Return the [x, y] coordinate for the center point of the cell that contains the specified text.  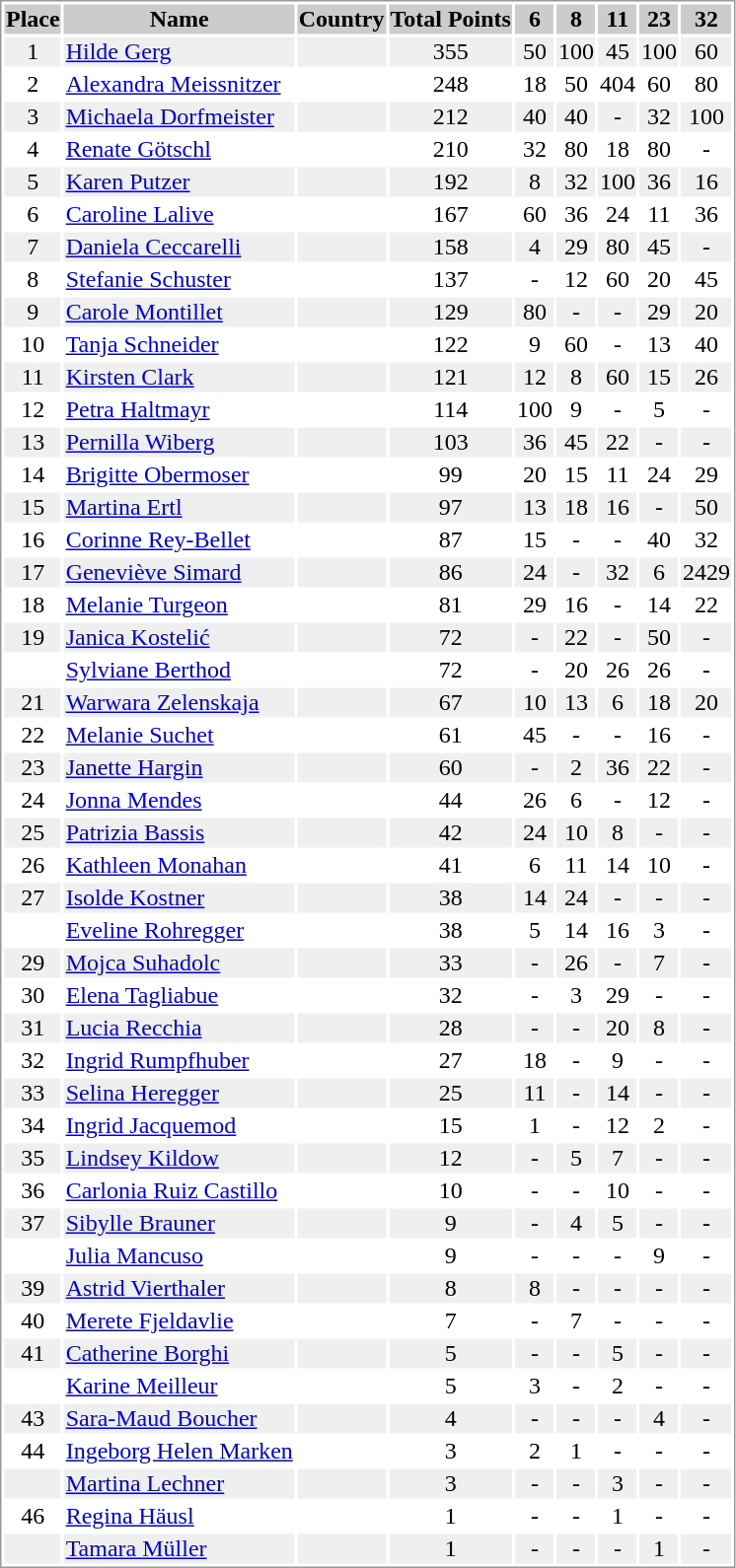
Janette Hargin [180, 768]
Lucia Recchia [180, 1029]
19 [33, 638]
Regina Häusl [180, 1516]
Martina Ertl [180, 508]
46 [33, 1516]
81 [450, 605]
Pernilla Wiberg [180, 443]
Renate Götschl [180, 149]
355 [450, 52]
Ingrid Rumpfhuber [180, 1060]
Selina Heregger [180, 1094]
35 [33, 1159]
Corinne Rey-Bellet [180, 539]
Eveline Rohregger [180, 930]
97 [450, 508]
Ingrid Jacquemod [180, 1125]
Alexandra Meissnitzer [180, 84]
21 [33, 703]
129 [450, 313]
Melanie Turgeon [180, 605]
Sylviane Berthod [180, 670]
30 [33, 995]
28 [450, 1029]
121 [450, 378]
404 [618, 84]
42 [450, 833]
Karine Meilleur [180, 1386]
Elena Tagliabue [180, 995]
Sara-Maud Boucher [180, 1419]
Carlonia Ruiz Castillo [180, 1190]
248 [450, 84]
114 [450, 409]
Astrid Vierthaler [180, 1289]
Country [341, 19]
Ingeborg Helen Marken [180, 1451]
Geneviève Simard [180, 573]
86 [450, 573]
Sibylle Brauner [180, 1224]
Janica Kostelić [180, 638]
Lindsey Kildow [180, 1159]
Julia Mancuso [180, 1255]
Caroline Lalive [180, 214]
Warwara Zelenskaja [180, 703]
Melanie Suchet [180, 735]
Name [180, 19]
87 [450, 539]
61 [450, 735]
Merete Fjeldavlie [180, 1320]
Daniela Ceccarelli [180, 248]
103 [450, 443]
Brigitte Obermoser [180, 474]
Carole Montillet [180, 313]
122 [450, 344]
37 [33, 1224]
210 [450, 149]
67 [450, 703]
Place [33, 19]
192 [450, 182]
99 [450, 474]
Kathleen Monahan [180, 865]
Michaela Dorfmeister [180, 117]
Total Points [450, 19]
Mojca Suhadolc [180, 963]
31 [33, 1029]
Tamara Müller [180, 1549]
212 [450, 117]
Kirsten Clark [180, 378]
137 [450, 279]
167 [450, 214]
Isolde Kostner [180, 898]
17 [33, 573]
Jonna Mendes [180, 800]
43 [33, 1419]
2429 [706, 573]
Patrizia Bassis [180, 833]
39 [33, 1289]
Stefanie Schuster [180, 279]
Petra Haltmayr [180, 409]
34 [33, 1125]
Hilde Gerg [180, 52]
Karen Putzer [180, 182]
Martina Lechner [180, 1484]
158 [450, 248]
Catherine Borghi [180, 1354]
Tanja Schneider [180, 344]
